Scan for the cell matching the given text and deliver its (x, y) coordinate at center. 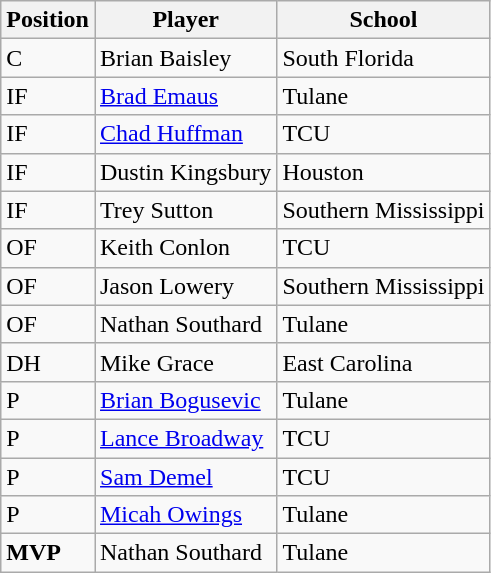
Player (185, 20)
Jason Lowery (185, 286)
MVP (48, 553)
Houston (384, 172)
Trey Sutton (185, 210)
DH (48, 362)
Dustin Kingsbury (185, 172)
South Florida (384, 58)
Lance Broadway (185, 438)
School (384, 20)
Position (48, 20)
Micah Owings (185, 515)
East Carolina (384, 362)
Sam Demel (185, 477)
Keith Conlon (185, 248)
Mike Grace (185, 362)
Chad Huffman (185, 134)
C (48, 58)
Brad Emaus (185, 96)
Brian Bogusevic (185, 400)
Brian Baisley (185, 58)
